Scan for the cell matching the given text and deliver its [x, y] coordinate at center. 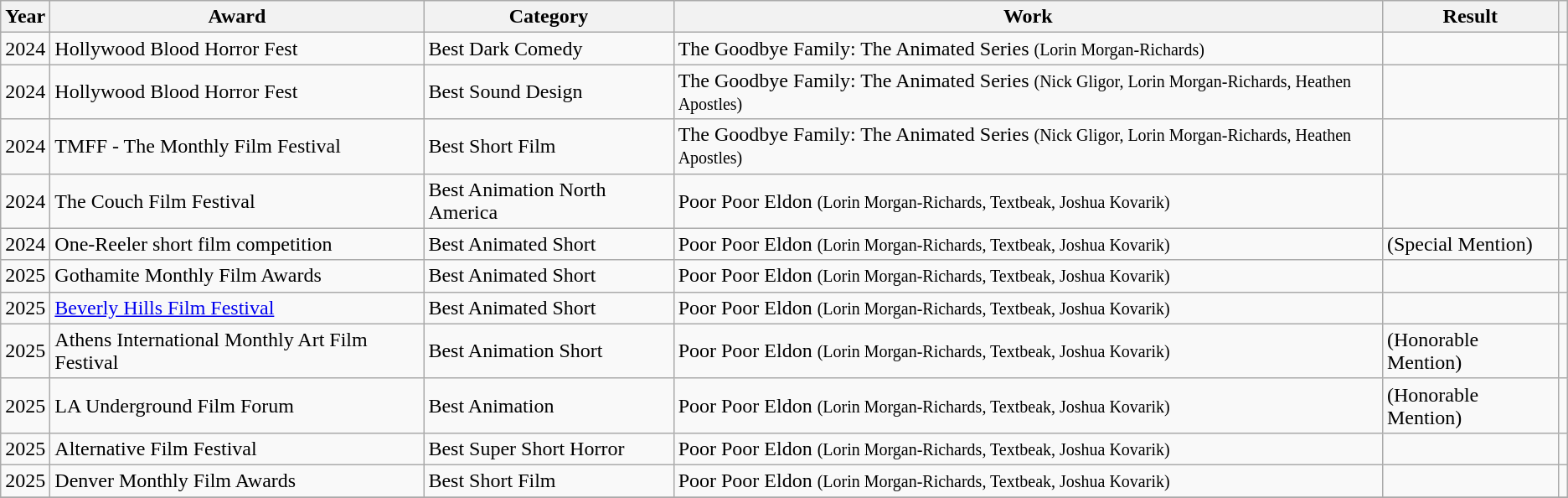
One-Reeler short film competition [237, 244]
Best Animation North America [549, 201]
Denver Monthly Film Awards [237, 480]
Best Dark Comedy [549, 49]
Athens International Monthly Art Film Festival [237, 350]
The Couch Film Festival [237, 201]
LA Underground Film Forum [237, 406]
Best Sound Design [549, 92]
(Special Mention) [1470, 244]
Best Animation Short [549, 350]
Work [1028, 17]
Best Animation [549, 406]
Beverly Hills Film Festival [237, 308]
Alternative Film Festival [237, 449]
Award [237, 17]
Best Super Short Horror [549, 449]
Year [25, 17]
Gothamite Monthly Film Awards [237, 276]
TMFF - The Monthly Film Festival [237, 146]
Category [549, 17]
Result [1470, 17]
The Goodbye Family: The Animated Series (Lorin Morgan-Richards) [1028, 49]
